Provide the (x, y) coordinate of the cell's center where the given text is located.  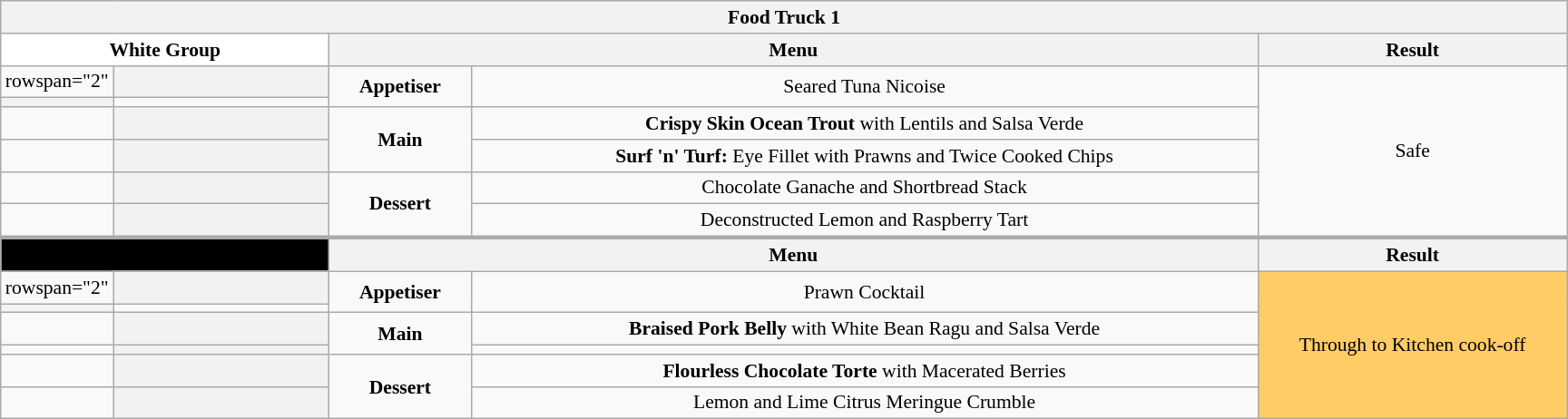
Deconstructed Lemon and Raspberry Tart (864, 221)
Through to Kitchen cook-off (1412, 345)
Chocolate Ganache and Shortbread Stack (864, 188)
Safe (1412, 151)
Crispy Skin Ocean Trout with Lentils and Salsa Verde (864, 123)
Braised Pork Belly with White Bean Ragu and Salsa Verde (864, 329)
Lemon and Lime Citrus Meringue Crumble (864, 403)
Seared Tuna Nicoise (864, 86)
Surf 'n' Turf: Eye Fillet with Prawns and Twice Cooked Chips (864, 156)
Prawn Cocktail (864, 292)
Food Truck 1 (784, 17)
Flourless Chocolate Torte with Macerated Berries (864, 371)
White Group (165, 50)
